For the text-containing cell, return its midpoint in [x, y] coordinate format. 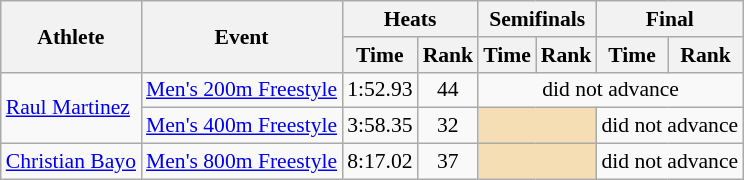
Raul Martinez [71, 108]
Final [670, 19]
3:58.35 [380, 126]
1:52.93 [380, 90]
Men's 800m Freestyle [242, 162]
37 [448, 162]
8:17.02 [380, 162]
Athlete [71, 36]
Men's 400m Freestyle [242, 126]
32 [448, 126]
Semifinals [537, 19]
Heats [410, 19]
Men's 200m Freestyle [242, 90]
Christian Bayo [71, 162]
Event [242, 36]
44 [448, 90]
